Output the (X, Y) coordinate of the center of the cell containing the given text.  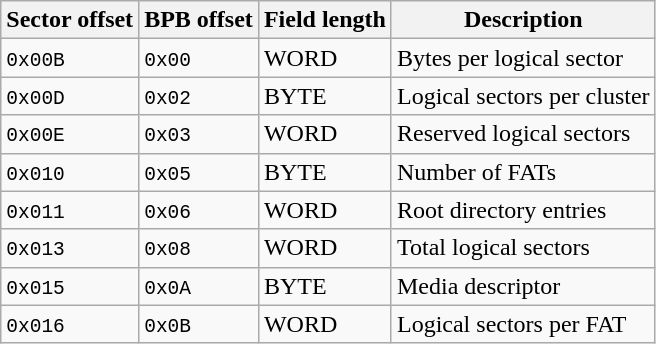
0x013 (70, 248)
0x00 (199, 58)
Number of FATs (523, 172)
0x0A (199, 286)
0x016 (70, 324)
0x00E (70, 134)
Logical sectors per FAT (523, 324)
Field length (324, 20)
0x06 (199, 210)
0x08 (199, 248)
Media descriptor (523, 286)
0x011 (70, 210)
Bytes per logical sector (523, 58)
0x015 (70, 286)
0x03 (199, 134)
Sector offset (70, 20)
0x00D (70, 96)
Description (523, 20)
0x010 (70, 172)
Total logical sectors (523, 248)
Root directory entries (523, 210)
BPB offset (199, 20)
0x05 (199, 172)
0x0B (199, 324)
Reserved logical sectors (523, 134)
0x00B (70, 58)
Logical sectors per cluster (523, 96)
0x02 (199, 96)
